From the cell containing the given text, extract its center point as [x, y] coordinate. 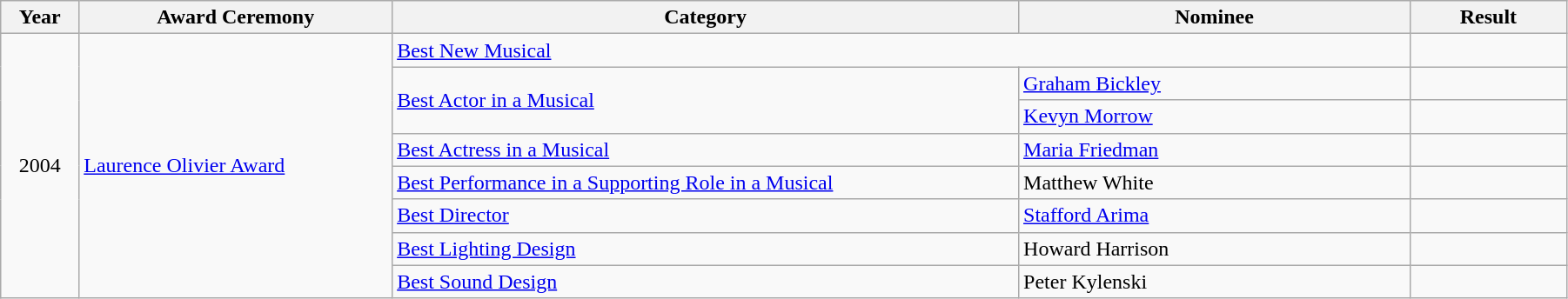
Year [40, 17]
Result [1488, 17]
Best Actor in a Musical [706, 100]
Best Director [706, 216]
Peter Kylenski [1215, 282]
Nominee [1215, 17]
Howard Harrison [1215, 249]
Category [706, 17]
Kevyn Morrow [1215, 116]
Matthew White [1215, 183]
2004 [40, 166]
Laurence Olivier Award [236, 166]
Graham Bickley [1215, 83]
Best Actress in a Musical [706, 149]
Best New Musical [901, 50]
Maria Friedman [1215, 149]
Award Ceremony [236, 17]
Stafford Arima [1215, 216]
Best Lighting Design [706, 249]
Best Sound Design [706, 282]
Best Performance in a Supporting Role in a Musical [706, 183]
